From the cell containing the given text, extract its center point as [X, Y] coordinate. 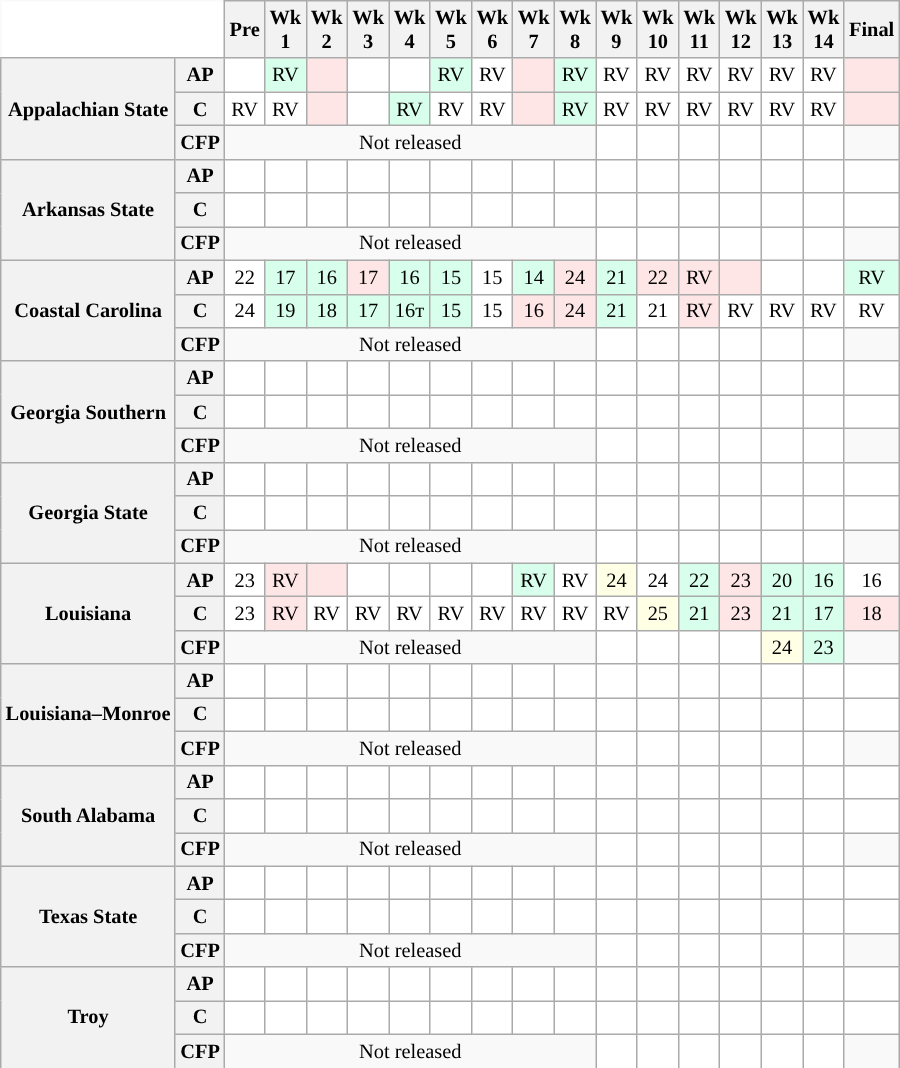
Louisiana [88, 614]
Pre [245, 29]
16т [410, 311]
Wk12 [740, 29]
Wk6 [492, 29]
Wk14 [824, 29]
Appalachian State [88, 108]
Georgia Southern [88, 412]
South Alabama [88, 816]
Wk8 [574, 29]
Wk1 [286, 29]
Louisiana–Monroe [88, 714]
Final [872, 29]
20 [782, 580]
Troy [88, 1018]
Wk7 [534, 29]
Wk4 [410, 29]
Texas State [88, 916]
Georgia State [88, 512]
Coastal Carolina [88, 310]
25 [658, 613]
Wk10 [658, 29]
Wk3 [368, 29]
Wk2 [326, 29]
14 [534, 277]
Wk13 [782, 29]
Wk11 [700, 29]
19 [286, 311]
Arkansas State [88, 210]
Wk5 [450, 29]
Wk9 [616, 29]
